Determine the [x, y] coordinate at the center of the cell enclosing the given text.  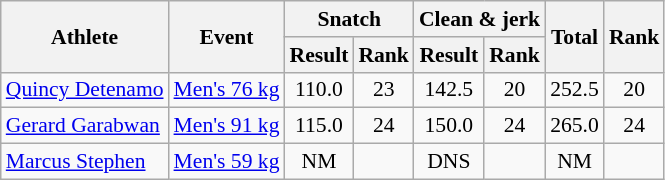
265.0 [574, 126]
DNS [449, 162]
Men's 76 kg [227, 90]
150.0 [449, 126]
Gerard Garabwan [85, 126]
Total [574, 36]
Marcus Stephen [85, 162]
Men's 91 kg [227, 126]
Men's 59 kg [227, 162]
115.0 [320, 126]
Athlete [85, 36]
23 [384, 90]
Snatch [350, 19]
110.0 [320, 90]
Clean & jerk [480, 19]
252.5 [574, 90]
Event [227, 36]
Quincy Detenamo [85, 90]
142.5 [449, 90]
